From the cell containing the given text, extract its center point as (x, y) coordinate. 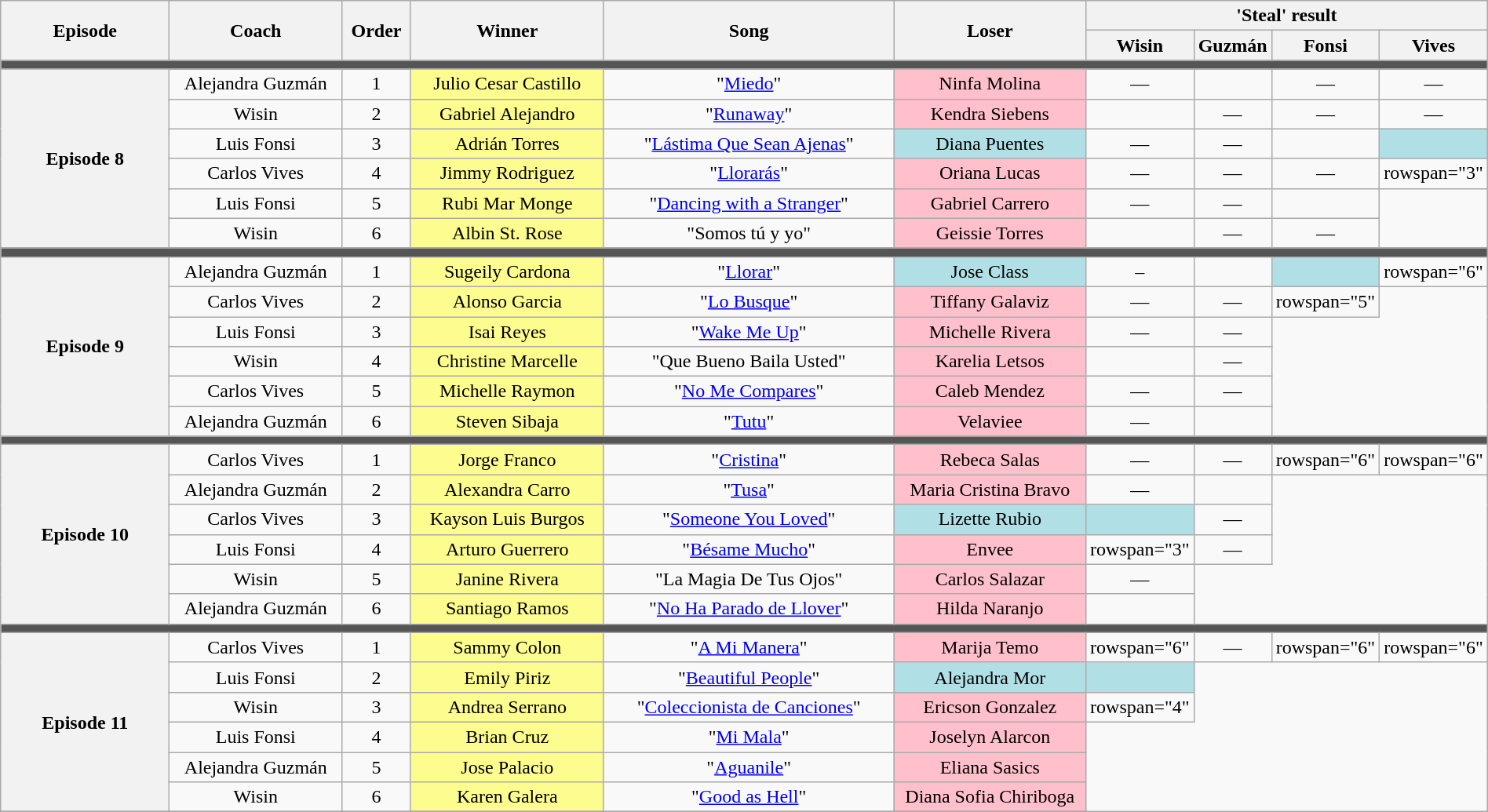
Rubi Mar Monge (507, 203)
"Tusa" (749, 490)
Loser (990, 31)
Diana Sofia Chiriboga (990, 797)
Lizette Rubio (990, 519)
"No Me Compares" (749, 391)
"Tutu" (749, 421)
Eliana Sasics (990, 766)
"No Ha Parado de Llover" (749, 609)
Fonsi (1326, 46)
Albin St. Rose (507, 233)
Janine Rivera (507, 579)
Episode 11 (85, 722)
Ericson Gonzalez (990, 707)
Caleb Mendez (990, 391)
"Mi Mala" (749, 737)
"Runaway" (749, 114)
"La Magia De Tus Ojos" (749, 579)
Maria Cristina Bravo (990, 490)
Steven Sibaja (507, 421)
Brian Cruz (507, 737)
"A Mi Manera" (749, 647)
Ninfa Molina (990, 84)
"Beautiful People" (749, 677)
"Coleccionista de Canciones" (749, 707)
Sugeily Cardona (507, 271)
"Llorarás" (749, 173)
Episode (85, 31)
Envee (990, 549)
Kayson Luis Burgos (507, 519)
Oriana Lucas (990, 173)
Hilda Naranjo (990, 609)
Winner (507, 31)
Alexandra Carro (507, 490)
Guzmán (1232, 46)
Sammy Colon (507, 647)
Karelia Letsos (990, 362)
"Good as Hell" (749, 797)
Joselyn Alarcon (990, 737)
Coach (256, 31)
"Wake Me Up" (749, 332)
Carlos Salazar (990, 579)
Jorge Franco (507, 460)
"Somos tú y yo" (749, 233)
Emily Piriz (507, 677)
"Que Bueno Baila Usted" (749, 362)
"Aguanile" (749, 766)
Jose Palacio (507, 766)
Karen Galera (507, 797)
"Llorar" (749, 271)
"Bésame Mucho" (749, 549)
Isai Reyes (507, 332)
– (1140, 271)
Santiago Ramos (507, 609)
Julio Cesar Castillo (507, 84)
Jose Class (990, 271)
Velaviee (990, 421)
"Lo Busque" (749, 301)
Order (377, 31)
Song (749, 31)
Kendra Siebens (990, 114)
Episode 9 (85, 346)
Rebeca Salas (990, 460)
Tiffany Galaviz (990, 301)
rowspan="4" (1140, 707)
Alejandra Mor (990, 677)
Michelle Rivera (990, 332)
Arturo Guerrero (507, 549)
Michelle Raymon (507, 391)
Adrián Torres (507, 144)
Geissie Torres (990, 233)
Marija Temo (990, 647)
"Someone You Loved" (749, 519)
"Dancing with a Stranger" (749, 203)
Vives (1434, 46)
Christine Marcelle (507, 362)
Alonso Garcia (507, 301)
Episode 10 (85, 534)
Gabriel Carrero (990, 203)
Andrea Serrano (507, 707)
Diana Puentes (990, 144)
Gabriel Alejandro (507, 114)
'Steal' result (1287, 16)
"Lástima Que Sean Ajenas" (749, 144)
Episode 8 (85, 158)
rowspan="5" (1326, 301)
"Miedo" (749, 84)
"Cristina" (749, 460)
Jimmy Rodriguez (507, 173)
